From the cell containing the given text, extract its center point as [X, Y] coordinate. 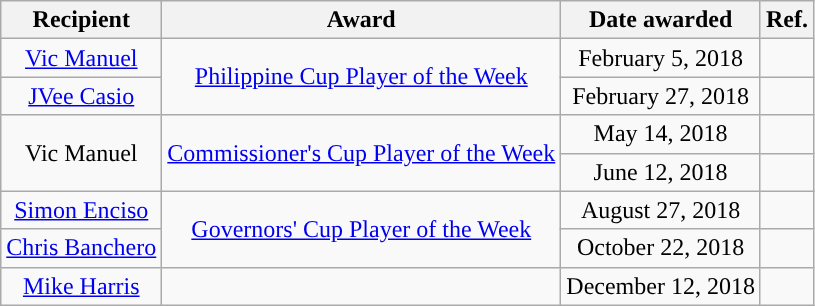
August 27, 2018 [661, 210]
Simon Enciso [82, 210]
Mike Harris [82, 286]
Chris Banchero [82, 248]
Recipient [82, 20]
May 14, 2018 [661, 134]
Date awarded [661, 20]
Governors' Cup Player of the Week [362, 229]
February 5, 2018 [661, 58]
JVee Casio [82, 96]
December 12, 2018 [661, 286]
February 27, 2018 [661, 96]
Philippine Cup Player of the Week [362, 77]
Commissioner's Cup Player of the Week [362, 153]
Ref. [786, 20]
Award [362, 20]
October 22, 2018 [661, 248]
June 12, 2018 [661, 172]
